From the cell containing the given text, extract its center point as [x, y] coordinate. 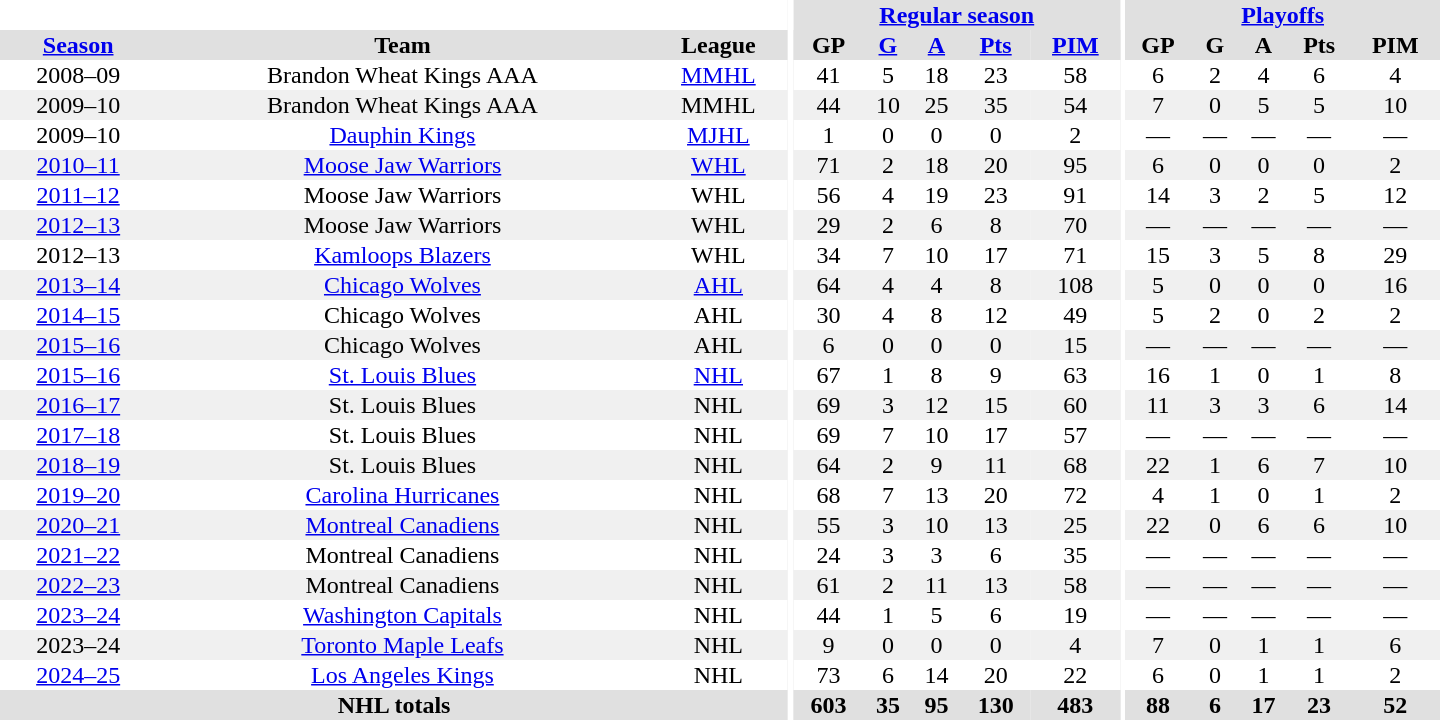
Regular season [957, 15]
108 [1076, 285]
NHL totals [394, 705]
49 [1076, 315]
55 [829, 525]
2010–11 [78, 165]
2018–19 [78, 465]
57 [1076, 435]
Kamloops Blazers [402, 255]
91 [1076, 195]
60 [1076, 405]
2021–22 [78, 555]
2013–14 [78, 285]
56 [829, 195]
2024–25 [78, 675]
2014–15 [78, 315]
Playoffs [1282, 15]
603 [829, 705]
2016–17 [78, 405]
2008–09 [78, 75]
MJHL [719, 135]
Carolina Hurricanes [402, 495]
30 [829, 315]
88 [1158, 705]
2017–18 [78, 435]
483 [1076, 705]
2019–20 [78, 495]
73 [829, 675]
130 [996, 705]
Season [78, 45]
2011–12 [78, 195]
72 [1076, 495]
Washington Capitals [402, 615]
24 [829, 555]
Team [402, 45]
61 [829, 585]
63 [1076, 375]
34 [829, 255]
54 [1076, 105]
2020–21 [78, 525]
League [719, 45]
Dauphin Kings [402, 135]
67 [829, 375]
Toronto Maple Leafs [402, 645]
Los Angeles Kings [402, 675]
52 [1396, 705]
41 [829, 75]
70 [1076, 225]
2022–23 [78, 585]
